Extract the [x, y] coordinate from the center of the cell holding the provided text.  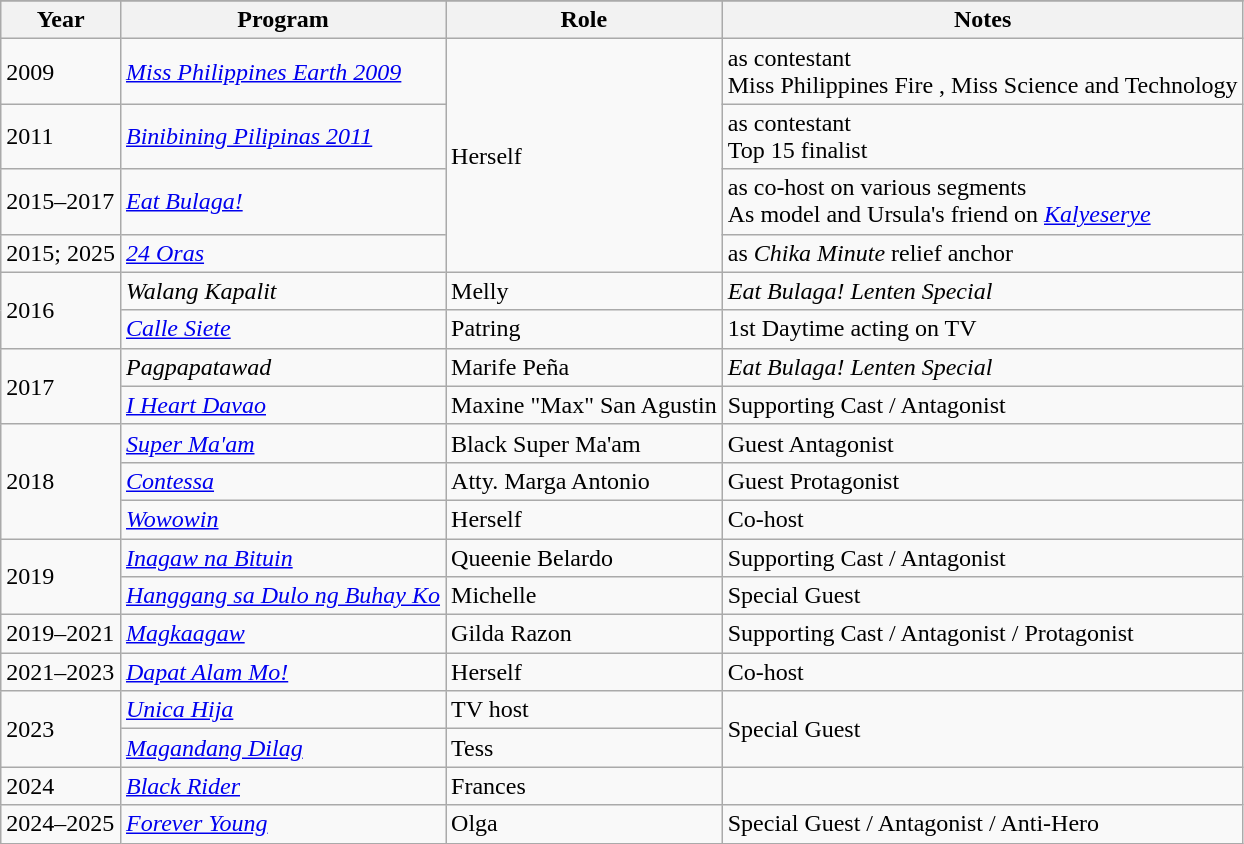
Magandang Dilag [282, 748]
2024 [61, 786]
Guest Antagonist [982, 443]
Dapat Alam Mo! [282, 672]
Michelle [584, 596]
Wowowin [282, 519]
Calle Siete [282, 329]
Notes [982, 20]
Maxine "Max" San Agustin [584, 405]
Hanggang sa Dulo ng Buhay Ko [282, 596]
Gilda Razon [584, 634]
as co-host on various segments As model and Ursula's friend on Kalyeserye [982, 202]
Contessa [282, 481]
TV host [584, 710]
Supporting Cast / Antagonist / Protagonist [982, 634]
2021–2023 [61, 672]
Special Guest / Antagonist / Anti-Hero [982, 824]
24 Oras [282, 253]
Atty. Marga Antonio [584, 481]
2023 [61, 729]
as contestant Miss Philippines Fire , Miss Science and Technology [982, 72]
Inagaw na Bituin [282, 557]
as contestant Top 15 finalist [982, 136]
Pagpapatawad [282, 367]
Guest Protagonist [982, 481]
2017 [61, 386]
Black Rider [282, 786]
Melly [584, 291]
2019–2021 [61, 634]
2009 [61, 72]
2016 [61, 310]
Olga [584, 824]
Miss Philippines Earth 2009 [282, 72]
Program [282, 20]
2018 [61, 481]
1st Daytime acting on TV [982, 329]
Marife Peña [584, 367]
2015; 2025 [61, 253]
Unica Hija [282, 710]
Black Super Ma'am [584, 443]
Year [61, 20]
Eat Bulaga! [282, 202]
Queenie Belardo [584, 557]
Forever Young [282, 824]
Role [584, 20]
Binibining Pilipinas 2011 [282, 136]
as Chika Minute relief anchor [982, 253]
2015–2017 [61, 202]
Frances [584, 786]
2011 [61, 136]
I Heart Davao [282, 405]
Magkaagaw [282, 634]
2024–2025 [61, 824]
Patring [584, 329]
Walang Kapalit [282, 291]
Tess [584, 748]
2019 [61, 576]
Super Ma'am [282, 443]
